Determine the [x, y] coordinate at the center of the cell enclosing the given text.  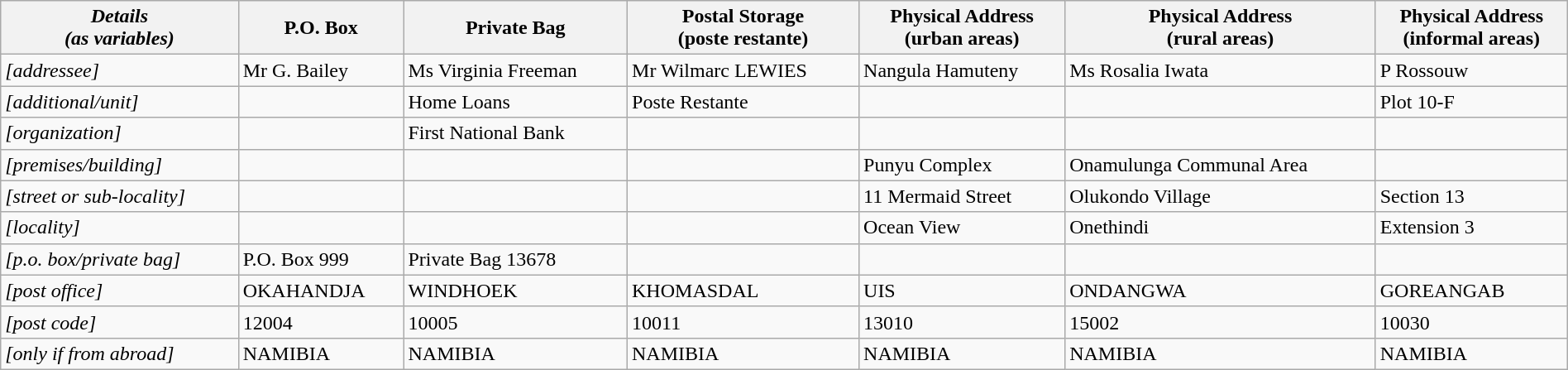
Home Loans [516, 102]
Details(as variables) [119, 28]
ONDANGWA [1221, 291]
Punyu Complex [963, 165]
[premises/building] [119, 165]
Extension 3 [1471, 228]
[street or sub-locality] [119, 196]
Plot 10-F [1471, 102]
10030 [1471, 322]
Physical Address(rural areas) [1221, 28]
Ocean View [963, 228]
[addressee] [119, 70]
Ms Virginia Freeman [516, 70]
P Rossouw [1471, 70]
11 Mermaid Street [963, 196]
[only if from abroad] [119, 353]
P.O. Box [321, 28]
10011 [743, 322]
Onamulunga Communal Area [1221, 165]
First National Bank [516, 133]
Onethindi [1221, 228]
[post office] [119, 291]
[additional/unit] [119, 102]
Mr Wilmarc LEWIES [743, 70]
Postal Storage(poste restante) [743, 28]
Nangula Hamuteny [963, 70]
Poste Restante [743, 102]
Section 13 [1471, 196]
Physical Address(informal areas) [1471, 28]
UIS [963, 291]
Private Bag 13678 [516, 259]
10005 [516, 322]
[p.o. box/private bag] [119, 259]
WINDHOEK [516, 291]
12004 [321, 322]
13010 [963, 322]
Ms Rosalia Iwata [1221, 70]
GOREANGAB [1471, 291]
[post code] [119, 322]
Mr G. Bailey [321, 70]
P.O. Box 999 [321, 259]
OKAHANDJA [321, 291]
KHOMASDAL [743, 291]
15002 [1221, 322]
Private Bag [516, 28]
Olukondo Village [1221, 196]
[locality] [119, 228]
[organization] [119, 133]
Physical Address(urban areas) [963, 28]
